Identify which cell holds the provided text, then report its (x, y) central coordinate. 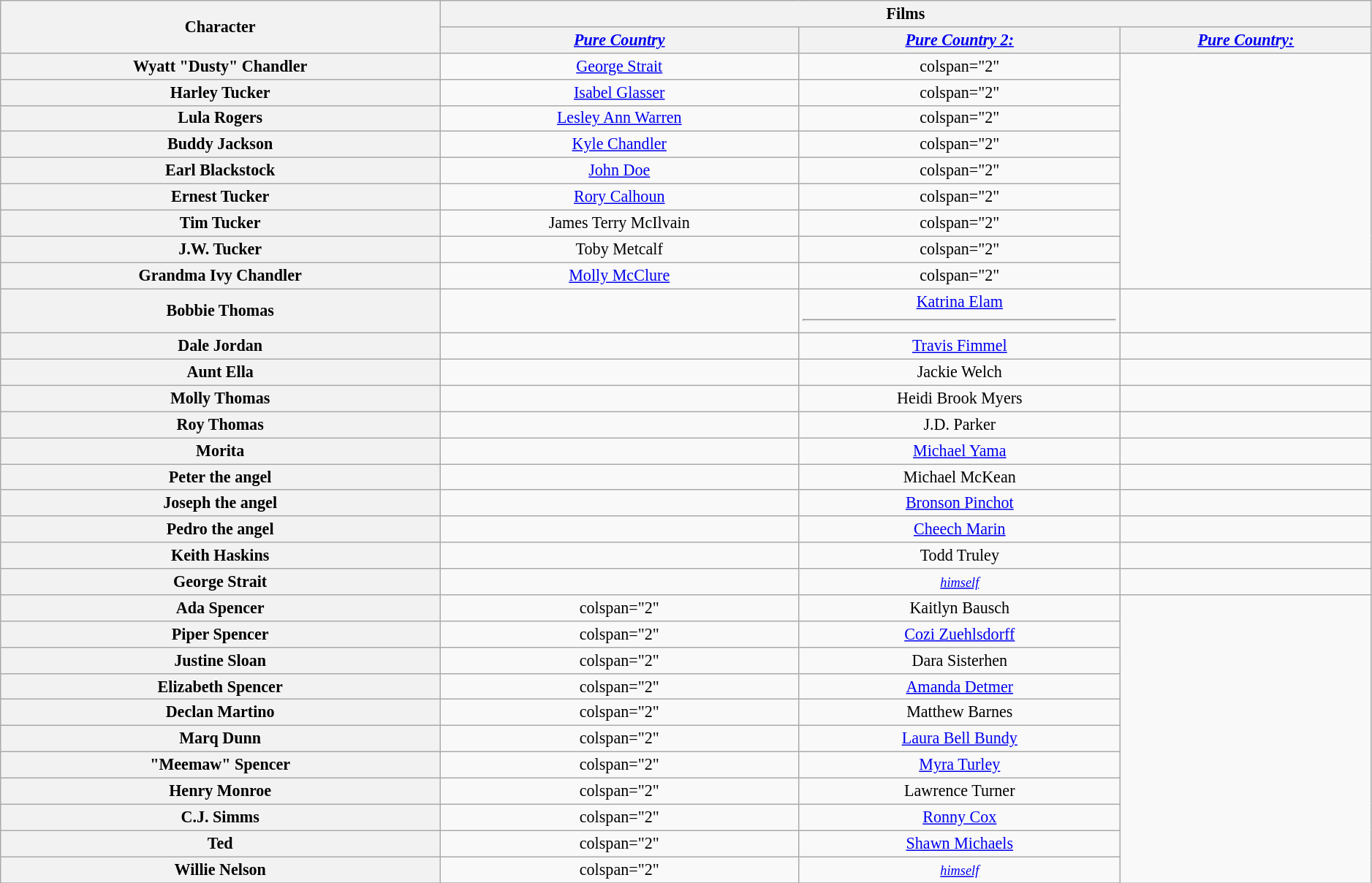
Cozi Zuehlsdorff (960, 634)
Molly McClure (620, 276)
Dara Sisterhen (960, 660)
Pure Country (620, 39)
Toby Metcalf (620, 249)
Bobbie Thomas (221, 310)
Kaitlyn Bausch (960, 607)
Matthew Barnes (960, 713)
Jackie Welch (960, 372)
Shawn Michaels (960, 844)
Ernest Tucker (221, 197)
Michael McKean (960, 477)
Ronny Cox (960, 817)
Pure Country 2: (960, 39)
Isabel Glasser (620, 92)
Tim Tucker (221, 223)
Katrina Elam (960, 310)
James Terry McIlvain (620, 223)
Peter the angel (221, 477)
Kyle Chandler (620, 145)
Piper Spencer (221, 634)
Morita (221, 451)
C.J. Simms (221, 817)
Lawrence Turner (960, 791)
John Doe (620, 170)
Laura Bell Bundy (960, 738)
Marq Dunn (221, 738)
Dale Jordan (221, 346)
J.W. Tucker (221, 249)
Molly Thomas (221, 398)
Aunt Ella (221, 372)
Roy Thomas (221, 425)
Films (906, 13)
Character (221, 26)
Willie Nelson (221, 870)
Bronson Pinchot (960, 503)
Wyatt "Dusty" Chandler (221, 66)
Earl Blackstock (221, 170)
Grandma Ivy Chandler (221, 276)
Amanda Detmer (960, 686)
Pedro the angel (221, 529)
Ada Spencer (221, 607)
Michael Yama (960, 451)
Lula Rogers (221, 118)
Myra Turley (960, 765)
Joseph the angel (221, 503)
Pure Country: (1246, 39)
Ted (221, 844)
Lesley Ann Warren (620, 118)
Travis Fimmel (960, 346)
Declan Martino (221, 713)
Heidi Brook Myers (960, 398)
J.D. Parker (960, 425)
Keith Haskins (221, 556)
Todd Truley (960, 556)
Rory Calhoun (620, 197)
Henry Monroe (221, 791)
Buddy Jackson (221, 145)
"Meemaw" Spencer (221, 765)
Justine Sloan (221, 660)
Cheech Marin (960, 529)
Elizabeth Spencer (221, 686)
Harley Tucker (221, 92)
